Scan for the cell matching the given text and deliver its [x, y] coordinate at center. 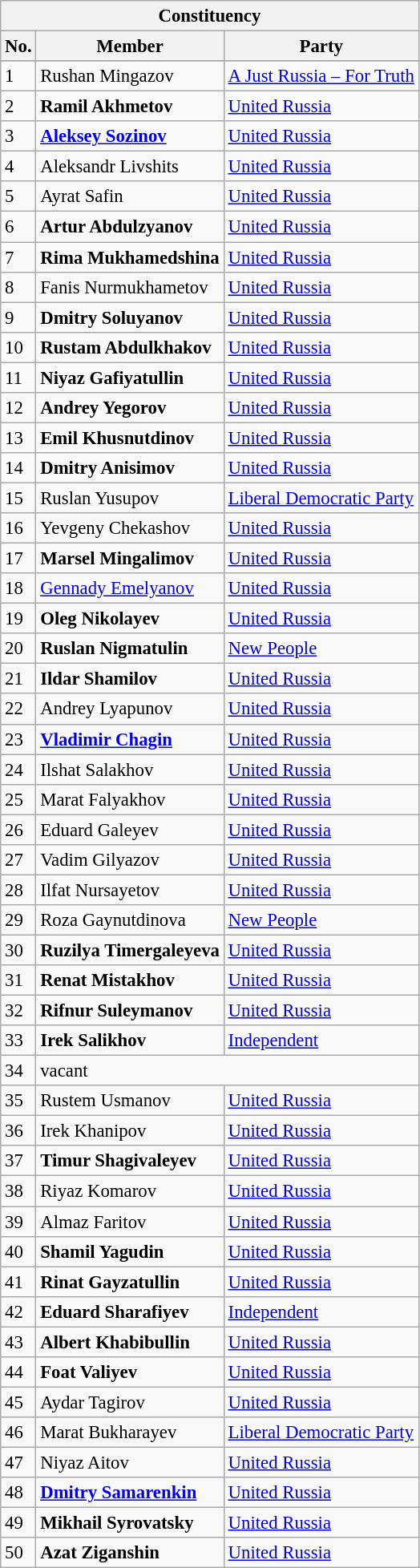
13 [18, 438]
8 [18, 287]
Dmitry Soluyanov [130, 317]
2 [18, 107]
19 [18, 619]
Andrey Yegorov [130, 408]
9 [18, 317]
Constituency [210, 16]
Almaz Faritov [130, 1222]
Niyaz Aitov [130, 1462]
21 [18, 679]
Niyaz Gafiyatullin [130, 378]
Aleksandr Livshits [130, 167]
1 [18, 76]
Rifnur Suleymanov [130, 1011]
Vladimir Chagin [130, 739]
Ildar Shamilov [130, 679]
46 [18, 1433]
23 [18, 739]
Marat Falyakhov [130, 799]
22 [18, 709]
Yevgeny Chekashov [130, 528]
Riyaz Komarov [130, 1191]
Ilfat Nursayetov [130, 890]
33 [18, 1041]
Vadim Gilyazov [130, 860]
Ruslan Yusupov [130, 498]
6 [18, 227]
Ruzilya Timergaleyeva [130, 950]
Member [130, 46]
44 [18, 1372]
Artur Abdulzyanov [130, 227]
11 [18, 378]
20 [18, 649]
30 [18, 950]
39 [18, 1222]
4 [18, 167]
Foat Valiyev [130, 1372]
Aleksey Sozinov [130, 136]
48 [18, 1493]
Emil Khusnutdinov [130, 438]
47 [18, 1462]
25 [18, 799]
Irek Khanipov [130, 1131]
31 [18, 980]
3 [18, 136]
10 [18, 347]
12 [18, 408]
28 [18, 890]
Rushan Mingazov [130, 76]
14 [18, 468]
18 [18, 588]
26 [18, 830]
50 [18, 1553]
Rinat Gayzatullin [130, 1282]
Dmitry Anisimov [130, 468]
Marsel Mingalimov [130, 559]
Eduard Galeyev [130, 830]
49 [18, 1523]
Dmitry Samarenkin [130, 1493]
Ilshat Salakhov [130, 770]
Rustem Usmanov [130, 1101]
Rustam Abdulkhakov [130, 347]
Ruslan Nigmatulin [130, 649]
Aydar Tagirov [130, 1402]
35 [18, 1101]
Andrey Lyapunov [130, 709]
vacant [228, 1071]
Oleg Nikolayev [130, 619]
Mikhail Syrovatsky [130, 1523]
A Just Russia – For Truth [321, 76]
Party [321, 46]
34 [18, 1071]
Albert Khabibullin [130, 1342]
Gennady Emelyanov [130, 588]
No. [18, 46]
15 [18, 498]
Azat Ziganshin [130, 1553]
Irek Salikhov [130, 1041]
42 [18, 1311]
27 [18, 860]
Fanis Nurmukhametov [130, 287]
Timur Shagivaleyev [130, 1162]
40 [18, 1251]
Roza Gaynutdinova [130, 920]
29 [18, 920]
37 [18, 1162]
Shamil Yagudin [130, 1251]
16 [18, 528]
45 [18, 1402]
7 [18, 257]
Rima Mukhamedshina [130, 257]
17 [18, 559]
5 [18, 196]
32 [18, 1011]
43 [18, 1342]
Eduard Sharafiyev [130, 1311]
41 [18, 1282]
36 [18, 1131]
38 [18, 1191]
Renat Mistakhov [130, 980]
Ramil Akhmetov [130, 107]
24 [18, 770]
Marat Bukharayev [130, 1433]
Ayrat Safin [130, 196]
